Identify which cell holds the provided text, then report its (x, y) central coordinate. 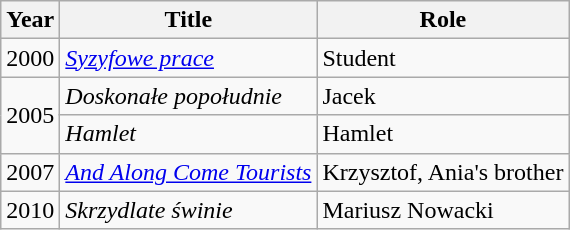
Title (188, 20)
Student (443, 58)
Skrzydlate świnie (188, 210)
Syzyfowe prace (188, 58)
Role (443, 20)
2000 (30, 58)
Year (30, 20)
2005 (30, 115)
Jacek (443, 96)
2007 (30, 172)
And Along Come Tourists (188, 172)
Mariusz Nowacki (443, 210)
2010 (30, 210)
Doskonałe popołudnie (188, 96)
Krzysztof, Ania's brother (443, 172)
